Capture the cell that displays the provided text and extract its [X, Y] central coordinate. 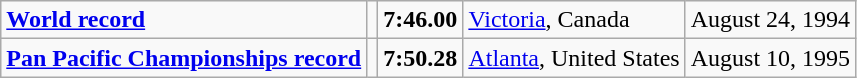
Victoria, Canada [574, 20]
August 10, 1995 [770, 58]
7:46.00 [420, 20]
Atlanta, United States [574, 58]
World record [184, 20]
7:50.28 [420, 58]
Pan Pacific Championships record [184, 58]
August 24, 1994 [770, 20]
